Scan for the cell matching the given text and deliver its (X, Y) coordinate at center. 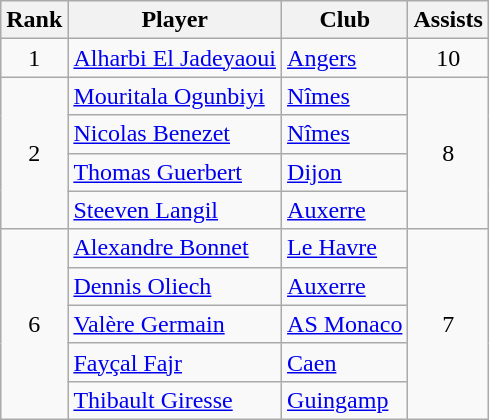
Mouritala Ogunbiyi (175, 96)
Alexandre Bonnet (175, 248)
10 (448, 58)
Fayçal Fajr (175, 362)
Angers (345, 58)
1 (34, 58)
6 (34, 324)
7 (448, 324)
Valère Germain (175, 324)
Dennis Oliech (175, 286)
Thomas Guerbert (175, 172)
AS Monaco (345, 324)
Thibault Giresse (175, 400)
2 (34, 153)
Dijon (345, 172)
Steeven Langil (175, 210)
Assists (448, 20)
Player (175, 20)
Guingamp (345, 400)
Club (345, 20)
Le Havre (345, 248)
Rank (34, 20)
8 (448, 153)
Caen (345, 362)
Nicolas Benezet (175, 134)
Alharbi El Jadeyaoui (175, 58)
